Return the (x, y) coordinate for the center point of the cell that contains the specified text.  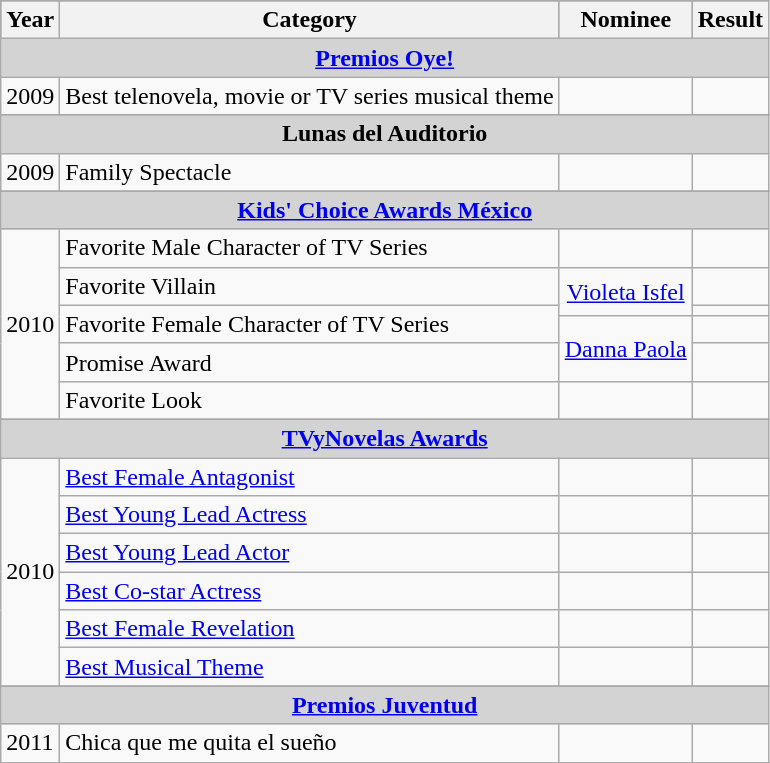
Favorite Male Character of TV Series (310, 248)
Best Female Antagonist (310, 477)
Best Female Revelation (310, 629)
Danna Paola (626, 348)
Violeta Isfel (626, 292)
Lunas del Auditorio (385, 134)
Favorite Villain (310, 286)
Category (310, 20)
Favorite Female Character of TV Series (310, 324)
2011 (30, 743)
Best Young Lead Actress (310, 515)
Chica que me quita el sueño (310, 743)
Best Co-star Actress (310, 591)
Year (30, 20)
Best telenovela, movie or TV series musical theme (310, 96)
Result (730, 20)
Best Musical Theme (310, 667)
Premios Oye! (385, 58)
Best Young Lead Actor (310, 553)
Promise Award (310, 362)
Kids' Choice Awards México (385, 210)
TVyNovelas Awards (385, 438)
Nominee (626, 20)
Favorite Look (310, 400)
Family Spectacle (310, 172)
Premios Juventud (385, 705)
